Find where the given text appears and provide that cell's center as (x, y) coordinate. 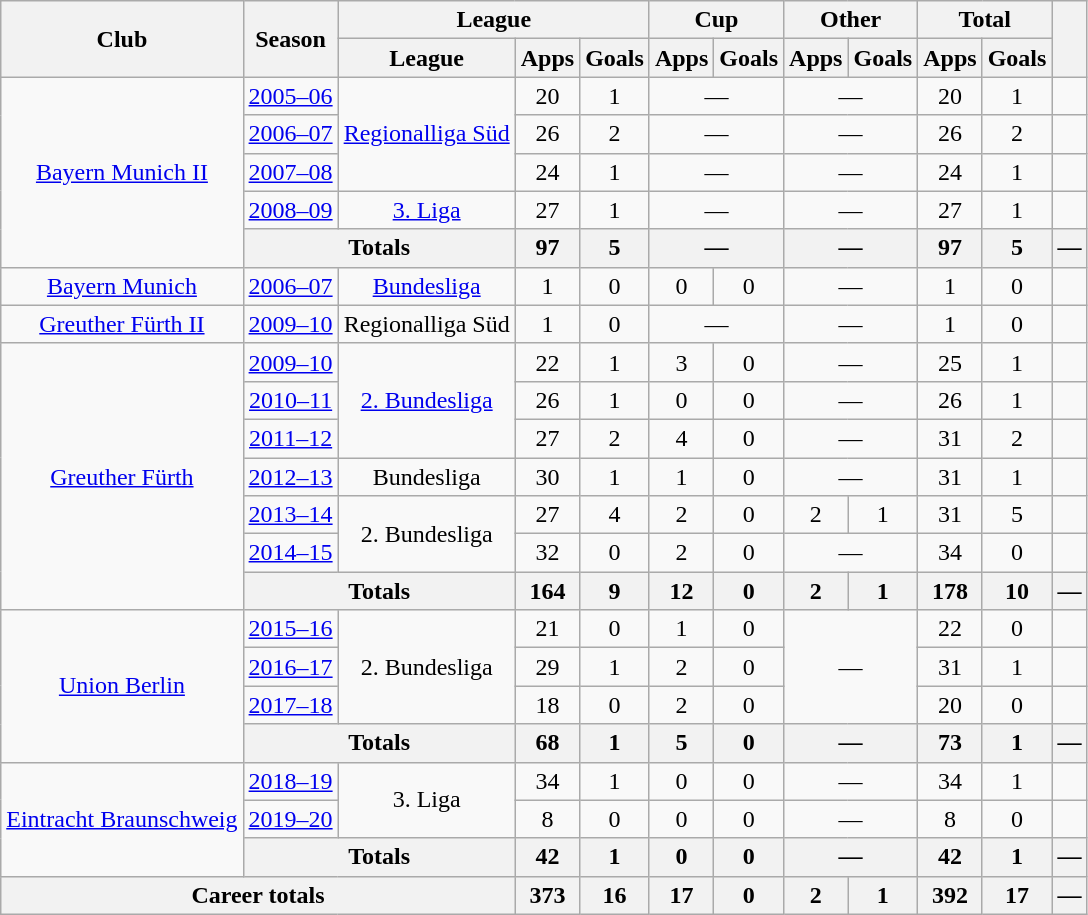
2017–18 (290, 705)
Eintracht Braunschweig (122, 819)
2010–11 (290, 400)
21 (547, 629)
2015–16 (290, 629)
Greuther Fürth (122, 476)
18 (547, 705)
16 (615, 895)
2019–20 (290, 819)
2005–06 (290, 96)
2014–15 (290, 553)
Bayern Munich (122, 286)
2012–13 (290, 477)
68 (547, 743)
12 (681, 591)
Bayern Munich II (122, 172)
25 (950, 362)
392 (950, 895)
178 (950, 591)
2016–17 (290, 667)
2008–09 (290, 210)
373 (547, 895)
Total (985, 20)
Union Berlin (122, 686)
Season (290, 39)
73 (950, 743)
30 (547, 477)
10 (1017, 591)
Other (851, 20)
2018–19 (290, 781)
Club (122, 39)
164 (547, 591)
2013–14 (290, 515)
2007–08 (290, 172)
32 (547, 553)
9 (615, 591)
2011–12 (290, 438)
Cup (716, 20)
Greuther Fürth II (122, 324)
29 (547, 667)
3 (681, 362)
Career totals (258, 895)
